From the cell containing the given text, extract its center point as [X, Y] coordinate. 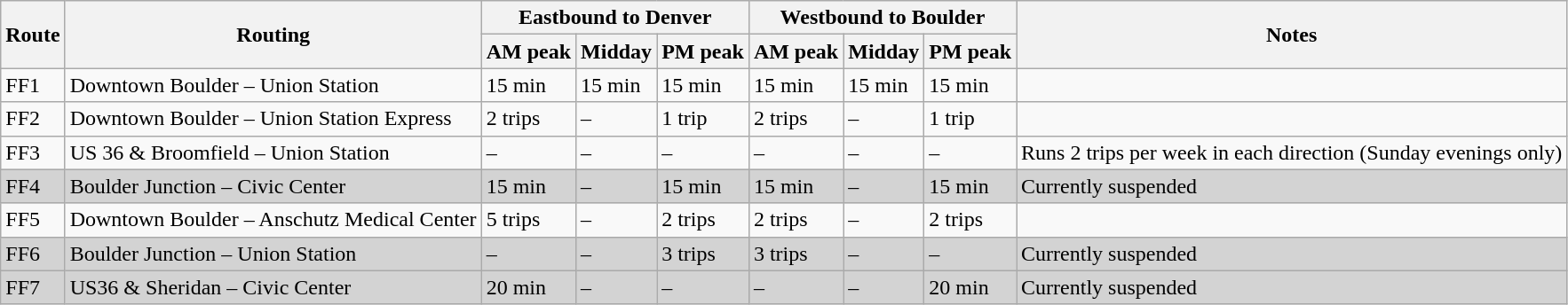
FF1 [33, 85]
Routing [273, 35]
Notes [1292, 35]
US 36 & Broomfield – Union Station [273, 152]
FF5 [33, 220]
5 trips [528, 220]
Boulder Junction – Civic Center [273, 186]
Westbound to Boulder [883, 18]
Route [33, 35]
Downtown Boulder – Union Station Express [273, 119]
FF6 [33, 254]
FF4 [33, 186]
Runs 2 trips per week in each direction (Sunday evenings only) [1292, 152]
FF3 [33, 152]
Downtown Boulder – Union Station [273, 85]
FF7 [33, 287]
US36 & Sheridan – Civic Center [273, 287]
FF2 [33, 119]
Downtown Boulder – Anschutz Medical Center [273, 220]
Eastbound to Denver [614, 18]
Boulder Junction – Union Station [273, 254]
